Detect which cell encompasses the target text, then output its (x, y) center coordinate. 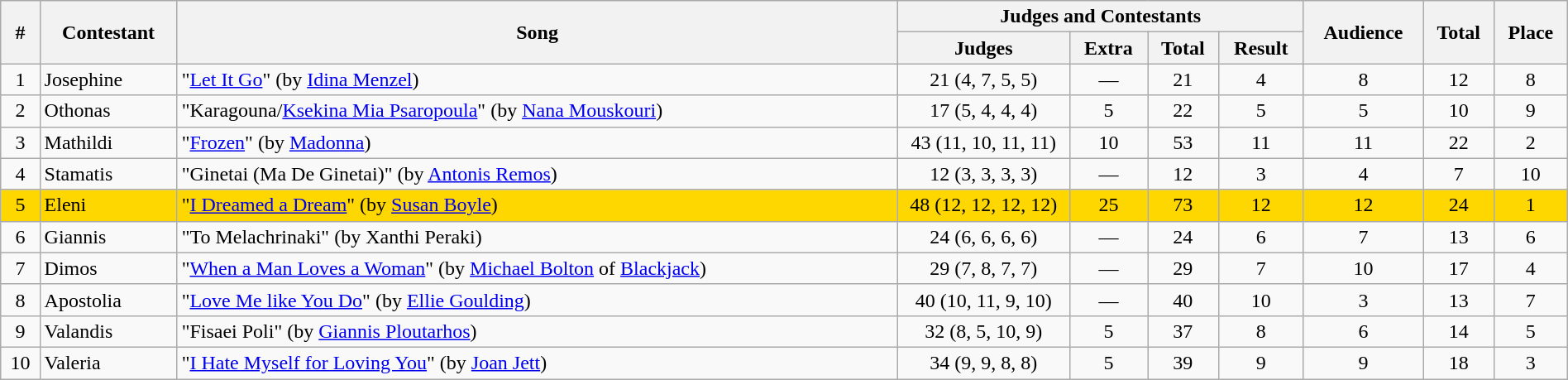
Stamatis (108, 174)
37 (1183, 331)
Audience (1363, 32)
"Let It Go" (by Idina Menzel) (538, 79)
"I Hate Myself for Loving You" (by Joan Jett) (538, 363)
Song (538, 32)
Dimos (108, 268)
29 (7, 8, 7, 7) (983, 268)
12 (3, 3, 3, 3) (983, 174)
Judges (983, 48)
21 (4, 7, 5, 5) (983, 79)
Contestant (108, 32)
Valeria (108, 363)
"When a Man Loves a Woman" (by Michael Bolton of Blackjack) (538, 268)
24 (6, 6, 6, 6) (983, 237)
"I Dreamed a Dream" (by Susan Boyle) (538, 205)
39 (1183, 363)
Mathildi (108, 142)
18 (1459, 363)
40 (10, 11, 9, 10) (983, 300)
21 (1183, 79)
Josephine (108, 79)
17 (1459, 268)
29 (1183, 268)
40 (1183, 300)
Judges and Contestants (1100, 17)
Result (1260, 48)
"Fisaei Poli" (by Giannis Ploutarhos) (538, 331)
# (20, 32)
48 (12, 12, 12, 12) (983, 205)
Valandis (108, 331)
"Frozen" (by Madonna) (538, 142)
32 (8, 5, 10, 9) (983, 331)
"Karagouna/Ksekina Mia Psaropoula" (by Nana Mouskouri) (538, 111)
34 (9, 9, 8, 8) (983, 363)
Othonas (108, 111)
Extra (1108, 48)
Apostolia (108, 300)
"Ginetai (Ma De Ginetai)" (by Antonis Remos) (538, 174)
Place (1530, 32)
"Love Me like You Do" (by Ellie Goulding) (538, 300)
Giannis (108, 237)
"To Melachrinaki" (by Xanthi Peraki) (538, 237)
14 (1459, 331)
43 (11, 10, 11, 11) (983, 142)
25 (1108, 205)
Eleni (108, 205)
53 (1183, 142)
17 (5, 4, 4, 4) (983, 111)
73 (1183, 205)
